Search for the cell housing the specified text and yield its (X, Y) center coordinate. 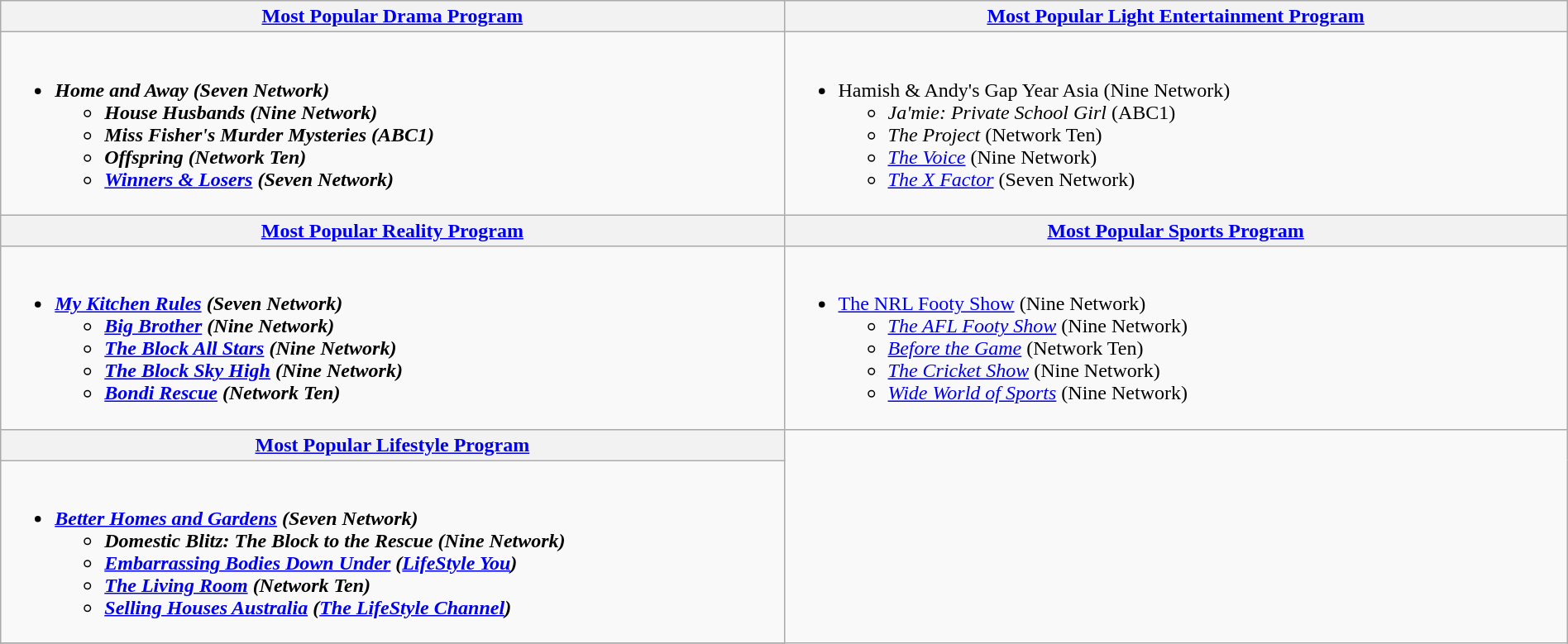
Most Popular Lifestyle Program (392, 445)
Most Popular Drama Program (392, 17)
Most Popular Sports Program (1176, 231)
Most Popular Light Entertainment Program (1176, 17)
Most Popular Reality Program (392, 231)
